Search for the cell housing the specified text and yield its [X, Y] center coordinate. 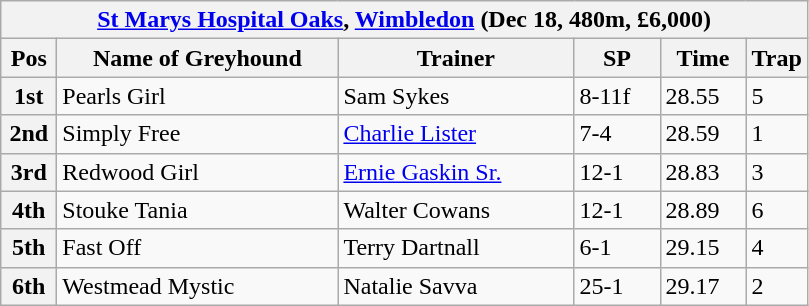
St Marys Hospital Oaks, Wimbledon (Dec 18, 480m, £6,000) [404, 20]
6-1 [617, 248]
28.89 [703, 210]
1st [29, 96]
Walter Cowans [456, 210]
Charlie Lister [456, 134]
Natalie Savva [456, 286]
Simply Free [198, 134]
Redwood Girl [198, 172]
3rd [29, 172]
SP [617, 58]
Terry Dartnall [456, 248]
28.83 [703, 172]
28.59 [703, 134]
25-1 [617, 286]
Trap [776, 58]
Westmead Mystic [198, 286]
Time [703, 58]
Fast Off [198, 248]
Ernie Gaskin Sr. [456, 172]
8-11f [617, 96]
4 [776, 248]
Trainer [456, 58]
3 [776, 172]
6 [776, 210]
5th [29, 248]
29.15 [703, 248]
Stouke Tania [198, 210]
6th [29, 286]
7-4 [617, 134]
29.17 [703, 286]
28.55 [703, 96]
Name of Greyhound [198, 58]
4th [29, 210]
1 [776, 134]
5 [776, 96]
Sam Sykes [456, 96]
Pearls Girl [198, 96]
Pos [29, 58]
2 [776, 286]
2nd [29, 134]
